Capture the cell that displays the provided text and extract its (x, y) central coordinate. 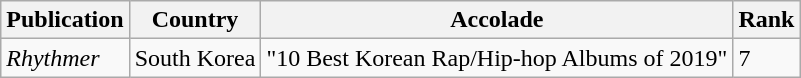
Rank (766, 20)
"10 Best Korean Rap/Hip-hop Albums of 2019" (497, 58)
Accolade (497, 20)
7 (766, 58)
Publication (65, 20)
South Korea (195, 58)
Rhythmer (65, 58)
Country (195, 20)
